Pinpoint the cell where the given text exists, returning its (X, Y) midpoint coordinate. 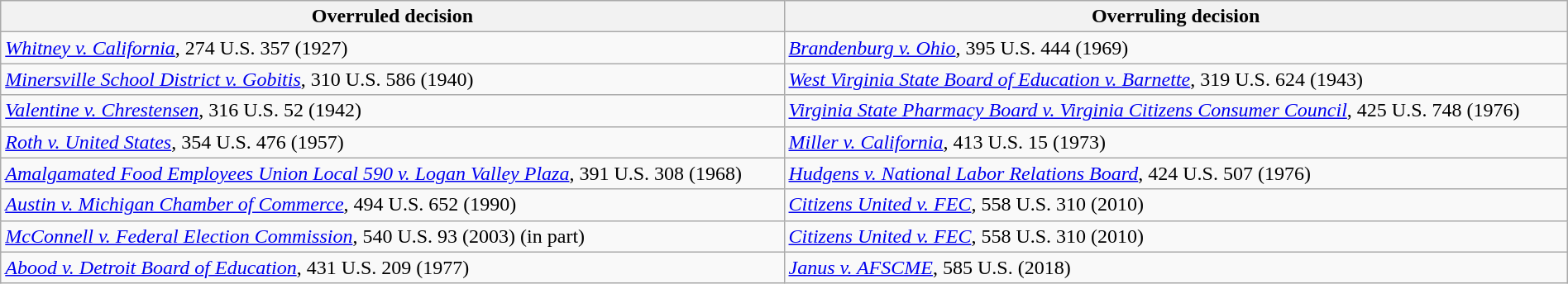
Austin v. Michigan Chamber of Commerce, 494 U.S. 652 (1990) (392, 205)
West Virginia State Board of Education v. Barnette, 319 U.S. 624 (1943) (1176, 79)
Hudgens v. National Labor Relations Board, 424 U.S. 507 (1976) (1176, 173)
Miller v. California, 413 U.S. 15 (1973) (1176, 142)
Overruled decision (392, 17)
Roth v. United States, 354 U.S. 476 (1957) (392, 142)
Valentine v. Chrestensen, 316 U.S. 52 (1942) (392, 111)
Virginia State Pharmacy Board v. Virginia Citizens Consumer Council, 425 U.S. 748 (1976) (1176, 111)
Minersville School District v. Gobitis, 310 U.S. 586 (1940) (392, 79)
Whitney v. California, 274 U.S. 357 (1927) (392, 48)
Abood v. Detroit Board of Education, 431 U.S. 209 (1977) (392, 267)
Brandenburg v. Ohio, 395 U.S. 444 (1969) (1176, 48)
McConnell v. Federal Election Commission, 540 U.S. 93 (2003) (in part) (392, 236)
Janus v. AFSCME, 585 U.S. (2018) (1176, 267)
Amalgamated Food Employees Union Local 590 v. Logan Valley Plaza, 391 U.S. 308 (1968) (392, 173)
Overruling decision (1176, 17)
